Capture the cell that displays the provided text and extract its [x, y] central coordinate. 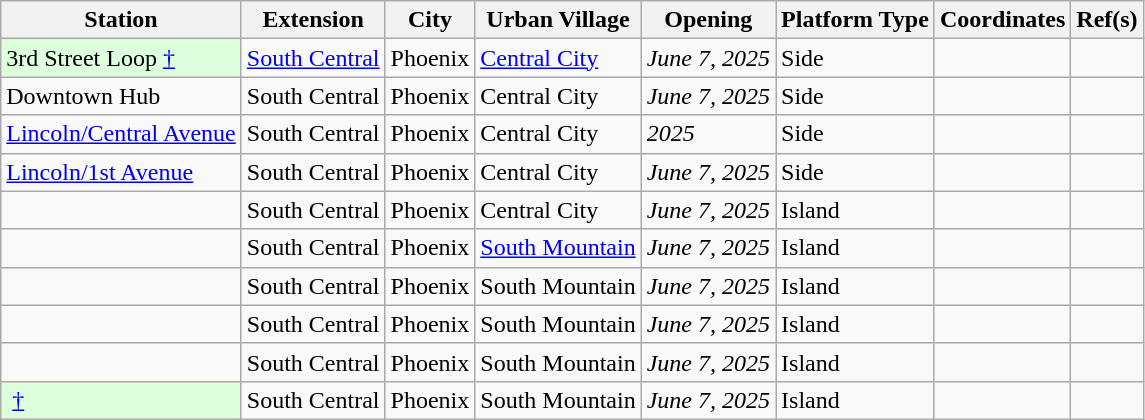
Coordinates [1002, 20]
3rd Street Loop † [122, 58]
2025 [708, 134]
Ref(s) [1107, 20]
City [430, 20]
Lincoln/1st Avenue [122, 172]
Lincoln/Central Avenue [122, 134]
Station [122, 20]
Urban Village [558, 20]
Downtown Hub [122, 96]
† [122, 400]
Platform Type [856, 20]
Extension [313, 20]
Opening [708, 20]
